For the text-containing cell, return its midpoint in (x, y) coordinate format. 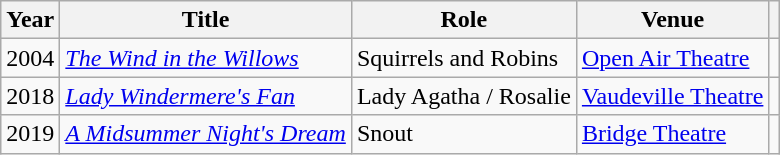
Lady Windermere's Fan (206, 96)
Lady Agatha / Rosalie (464, 96)
Role (464, 20)
Bridge Theatre (672, 134)
2019 (30, 134)
Vaudeville Theatre (672, 96)
Venue (672, 20)
Title (206, 20)
The Wind in the Willows (206, 58)
2018 (30, 96)
2004 (30, 58)
Year (30, 20)
Open Air Theatre (672, 58)
A Midsummer Night's Dream (206, 134)
Squirrels and Robins (464, 58)
Snout (464, 134)
